Determine the (X, Y) coordinate at the center of the cell enclosing the given text.  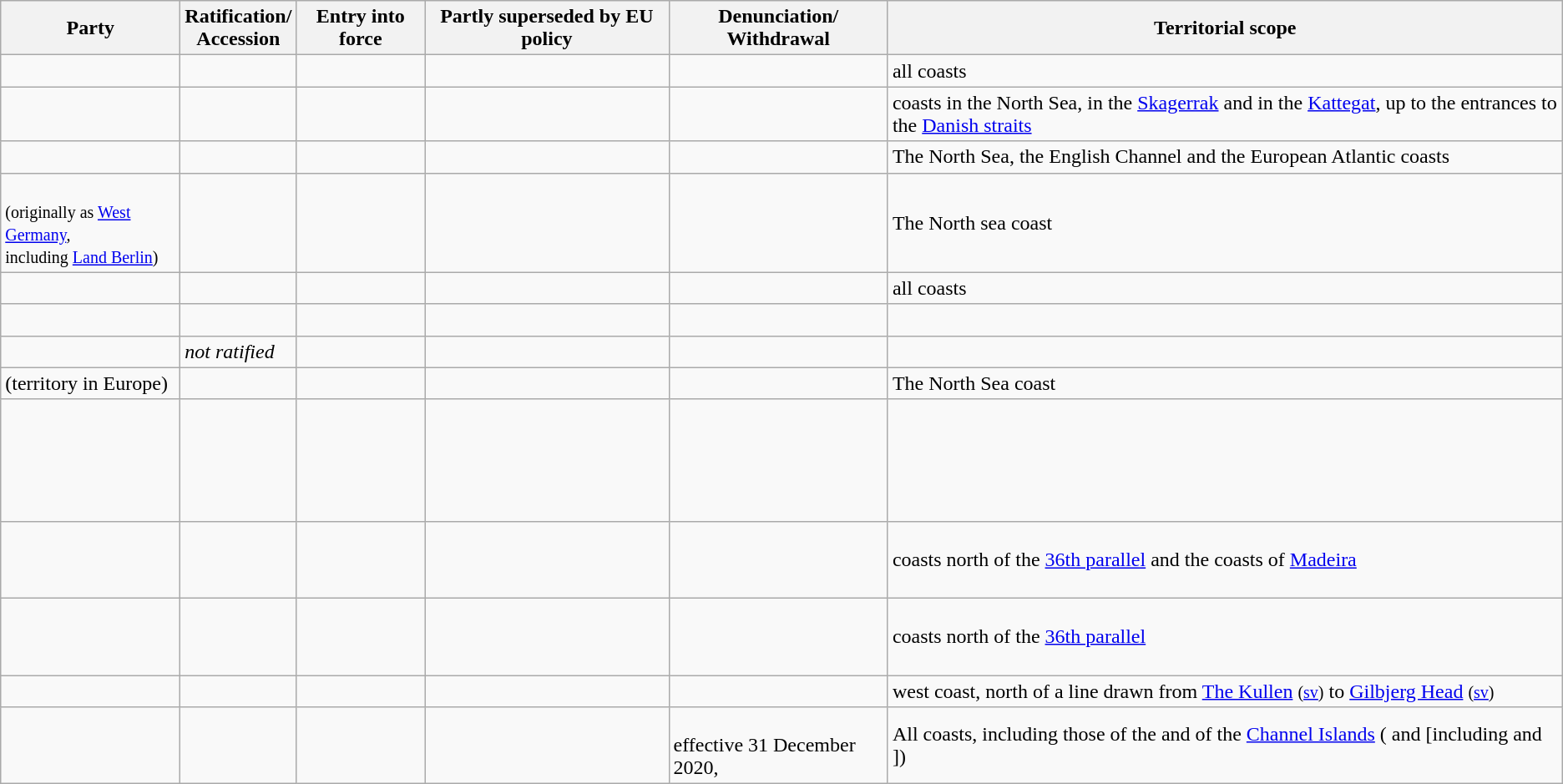
Territorial scope (1225, 28)
(originally as West Germany,including Land Berlin) (90, 222)
coasts north of the 36th parallel and the coasts of Madeira (1225, 559)
Partly superseded by EU policy (547, 28)
west coast, north of a line drawn from The Kullen (sv) to Gilbjerg Head (sv) (1225, 690)
Party (90, 28)
Entry into force (361, 28)
coasts north of the 36th parallel (1225, 636)
The North Sea, the English Channel and the European Atlantic coasts (1225, 157)
The North Sea coast (1225, 383)
(territory in Europe) (90, 383)
Ratification/Accession (239, 28)
coasts in the North Sea, in the Skagerrak and in the Kattegat, up to the entrances to the Danish straits (1225, 114)
effective 31 December 2020, (778, 746)
The North sea coast (1225, 222)
All coasts, including those of the and of the Channel Islands ( and [including and ]) (1225, 746)
Denunciation/Withdrawal (778, 28)
not ratified (239, 352)
